Return the [X, Y] coordinate for the center point of the cell that contains the specified text.  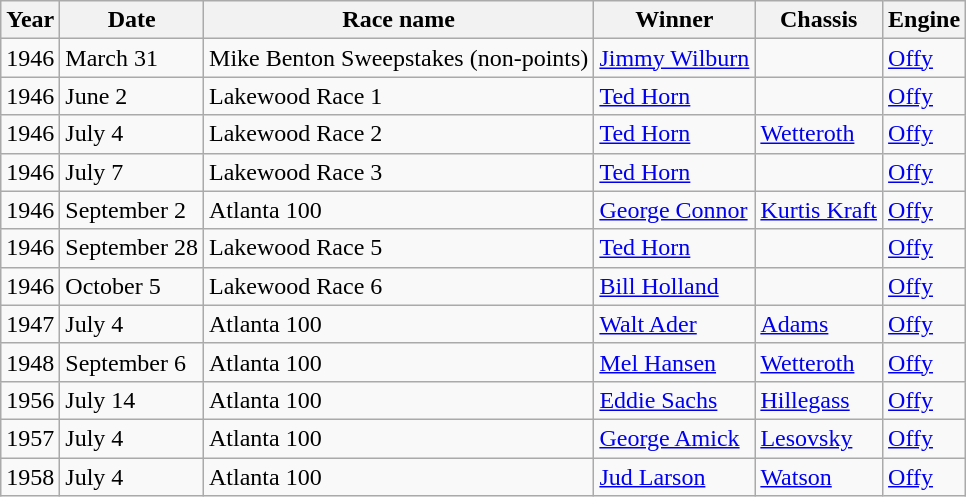
1956 [30, 400]
Lakewood Race 3 [399, 172]
1948 [30, 362]
Lesovsky [819, 438]
1957 [30, 438]
July 14 [132, 400]
Watson [819, 477]
Lakewood Race 1 [399, 96]
1958 [30, 477]
Mike Benton Sweepstakes (non-points) [399, 58]
Lakewood Race 2 [399, 134]
Bill Holland [674, 286]
Kurtis Kraft [819, 210]
Eddie Sachs [674, 400]
Adams [819, 324]
Jud Larson [674, 477]
George Connor [674, 210]
Engine [924, 20]
October 5 [132, 286]
Jimmy Wilburn [674, 58]
September 28 [132, 248]
Lakewood Race 6 [399, 286]
June 2 [132, 96]
March 31 [132, 58]
Lakewood Race 5 [399, 248]
Chassis [819, 20]
Hillegass [819, 400]
September 2 [132, 210]
Year [30, 20]
Mel Hansen [674, 362]
September 6 [132, 362]
George Amick [674, 438]
Date [132, 20]
1947 [30, 324]
Winner [674, 20]
Walt Ader [674, 324]
Race name [399, 20]
July 7 [132, 172]
